Identify which cell holds the provided text, then report its (X, Y) central coordinate. 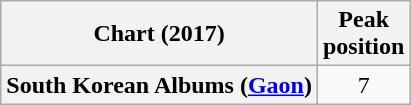
7 (363, 85)
South Korean Albums (Gaon) (160, 85)
Chart (2017) (160, 34)
Peakposition (363, 34)
